Search for the cell housing the specified text and yield its (x, y) center coordinate. 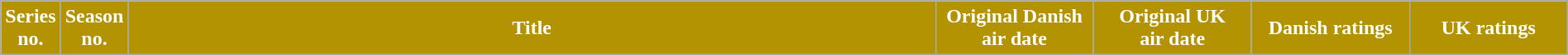
UK ratings (1489, 28)
Series no. (31, 28)
Original Danishair date (1014, 28)
Title (532, 28)
Season no. (94, 28)
Danish ratings (1330, 28)
Original UKair date (1173, 28)
